Extract the [x, y] coordinate from the center of the cell holding the provided text.  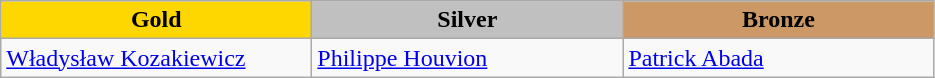
Philippe Houvion [468, 58]
Patrick Abada [778, 58]
Silver [468, 20]
Władysław Kozakiewicz [156, 58]
Bronze [778, 20]
Gold [156, 20]
